Extract the (x, y) coordinate from the center of the cell holding the provided text.  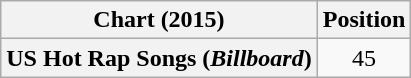
Position (364, 20)
45 (364, 58)
US Hot Rap Songs (Billboard) (159, 58)
Chart (2015) (159, 20)
